Search for the cell housing the specified text and yield its (x, y) center coordinate. 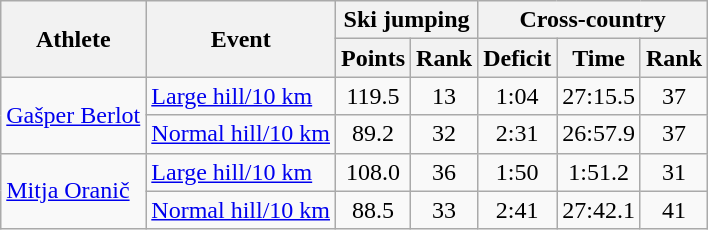
89.2 (374, 134)
26:57.9 (599, 134)
Athlete (74, 39)
1:51.2 (599, 172)
32 (444, 134)
2:41 (518, 210)
88.5 (374, 210)
13 (444, 96)
Deficit (518, 58)
33 (444, 210)
2:31 (518, 134)
36 (444, 172)
Cross-country (593, 20)
31 (674, 172)
119.5 (374, 96)
Ski jumping (407, 20)
27:42.1 (599, 210)
108.0 (374, 172)
Points (374, 58)
27:15.5 (599, 96)
Event (241, 39)
1:50 (518, 172)
Time (599, 58)
Gašper Berlot (74, 115)
1:04 (518, 96)
41 (674, 210)
Mitja Oranič (74, 191)
